Scan for the cell matching the given text and deliver its [X, Y] coordinate at center. 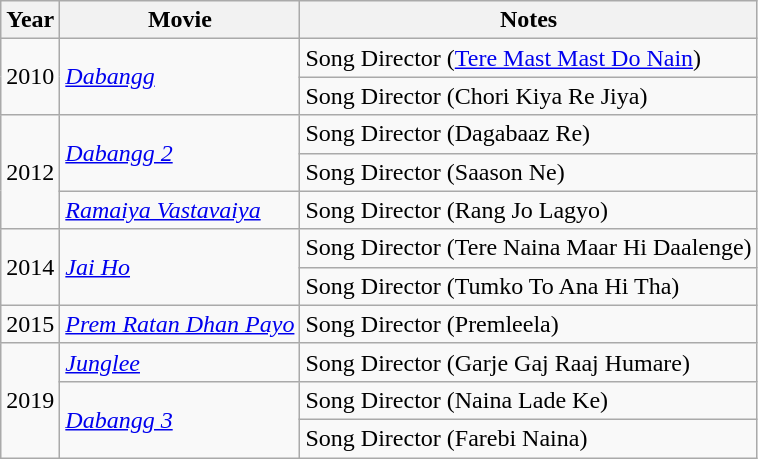
Song Director (Chori Kiya Re Jiya) [528, 96]
Song Director (Tere Mast Mast Do Nain) [528, 58]
Dabangg 3 [180, 419]
2015 [30, 324]
2012 [30, 172]
Song Director (Garje Gaj Raaj Humare) [528, 362]
Ramaiya Vastavaiya [180, 210]
Movie [180, 20]
Song Director (Dagabaaz Re) [528, 134]
2019 [30, 400]
Song Director (Saason Ne) [528, 172]
Dabangg 2 [180, 153]
Song Director (Naina Lade Ke) [528, 400]
2014 [30, 267]
Year [30, 20]
Dabangg [180, 77]
Song Director (Tumko To Ana Hi Tha) [528, 286]
Song Director (Tere Naina Maar Hi Daalenge) [528, 248]
Notes [528, 20]
Prem Ratan Dhan Payo [180, 324]
Song Director (Premleela) [528, 324]
Junglee [180, 362]
Song Director (Farebi Naina) [528, 438]
Jai Ho [180, 267]
2010 [30, 77]
Song Director (Rang Jo Lagyo) [528, 210]
